From the cell containing the given text, extract its center point as (x, y) coordinate. 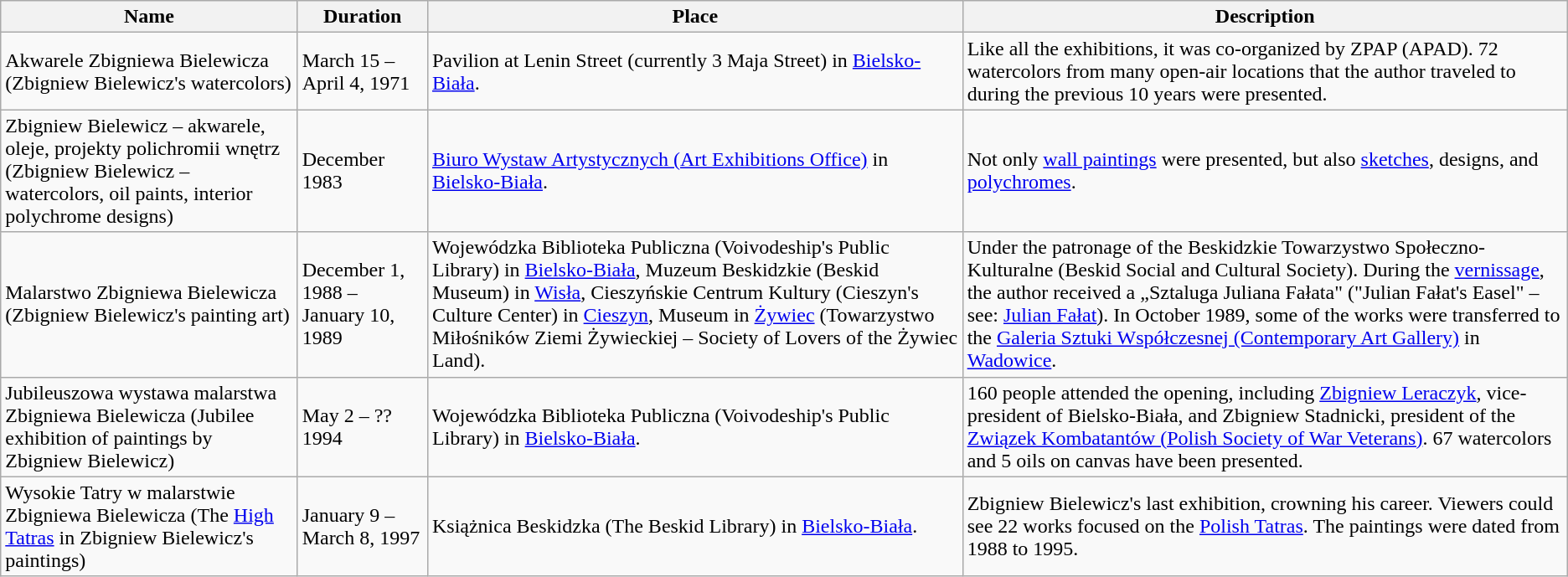
Akwarele Zbigniewa Bielewicza (Zbigniew Bielewicz's watercolors) (149, 71)
Wysokie Tatry w malarstwie Zbigniewa Bielewicza (The High Tatras in Zbigniew Bielewicz's paintings) (149, 526)
Książnica Beskidzka (The Beskid Library) in Bielsko-Biała. (695, 526)
May 2 – ?? 1994 (362, 427)
Not only wall paintings were presented, but also sketches, designs, and polychromes. (1265, 171)
Biuro Wystaw Artystycznych (Art Exhibitions Office) in Bielsko-Biała. (695, 171)
Place (695, 17)
Duration (362, 17)
Zbigniew Bielewicz – akwarele, oleje, projekty polichromii wnętrz (Zbigniew Bielewicz – watercolors, oil paints, interior polychrome designs) (149, 171)
Name (149, 17)
January 9 – March 8, 1997 (362, 526)
December 1983 (362, 171)
March 15 – April 4, 1971 (362, 71)
Wojewódzka Biblioteka Publiczna (Voivodeship's Public Library) in Bielsko-Biała. (695, 427)
December 1, 1988 – January 10, 1989 (362, 305)
Malarstwo Zbigniewa Bielewicza (Zbigniew Bielewicz's painting art) (149, 305)
Jubileuszowa wystawa malarstwa Zbigniewa Bielewicza (Jubilee exhibition of paintings by Zbigniew Bielewicz) (149, 427)
Pavilion at Lenin Street (currently 3 Maja Street) in Bielsko-Biała. (695, 71)
Description (1265, 17)
